Scan for the cell matching the given text and deliver its (X, Y) coordinate at center. 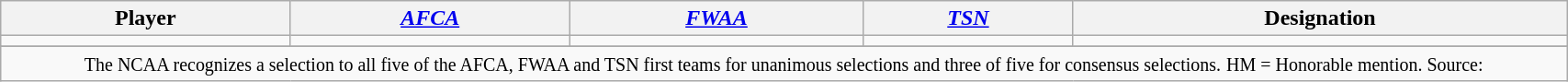
TSN (968, 18)
FWAA (716, 18)
Player (145, 18)
Designation (1319, 18)
AFCA (430, 18)
